Identify which cell holds the provided text, then report its (x, y) central coordinate. 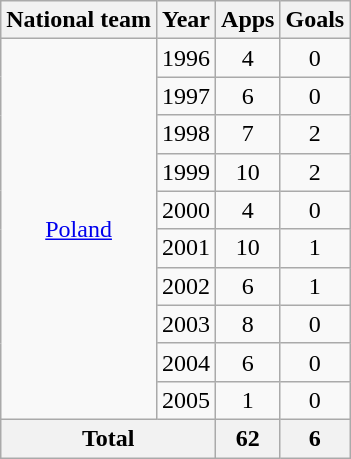
2002 (186, 286)
National team (79, 20)
2003 (186, 324)
1999 (186, 172)
2000 (186, 210)
62 (248, 438)
1996 (186, 58)
2004 (186, 362)
2001 (186, 248)
8 (248, 324)
1998 (186, 134)
Total (108, 438)
2005 (186, 400)
1997 (186, 96)
7 (248, 134)
Year (186, 20)
Apps (248, 20)
Poland (79, 230)
Goals (315, 20)
